Pinpoint the cell where the given text exists, returning its (x, y) midpoint coordinate. 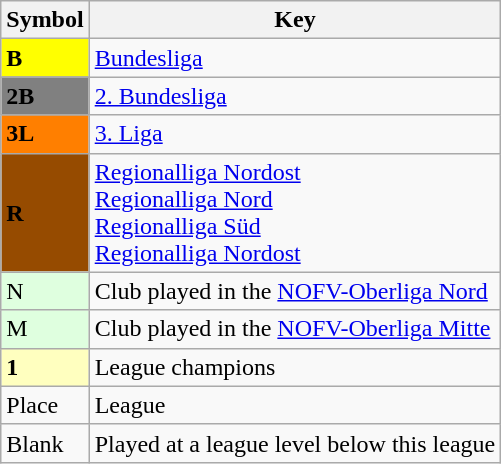
Played at a league level below this league (295, 443)
1 (45, 367)
Club played in the NOFV-Oberliga Nord (295, 291)
N (45, 291)
Key (295, 20)
Regionalliga Nordost Regionalliga Nord Regionalliga Süd Regionalliga Nordost (295, 212)
League champions (295, 367)
League (295, 405)
Club played in the NOFV-Oberliga Mitte (295, 329)
Blank (45, 443)
R (45, 212)
3. Liga (295, 134)
2. Bundesliga (295, 96)
2B (45, 96)
M (45, 329)
B (45, 58)
Bundesliga (295, 58)
Place (45, 405)
3L (45, 134)
Symbol (45, 20)
